Pinpoint the cell where the given text exists, returning its [x, y] midpoint coordinate. 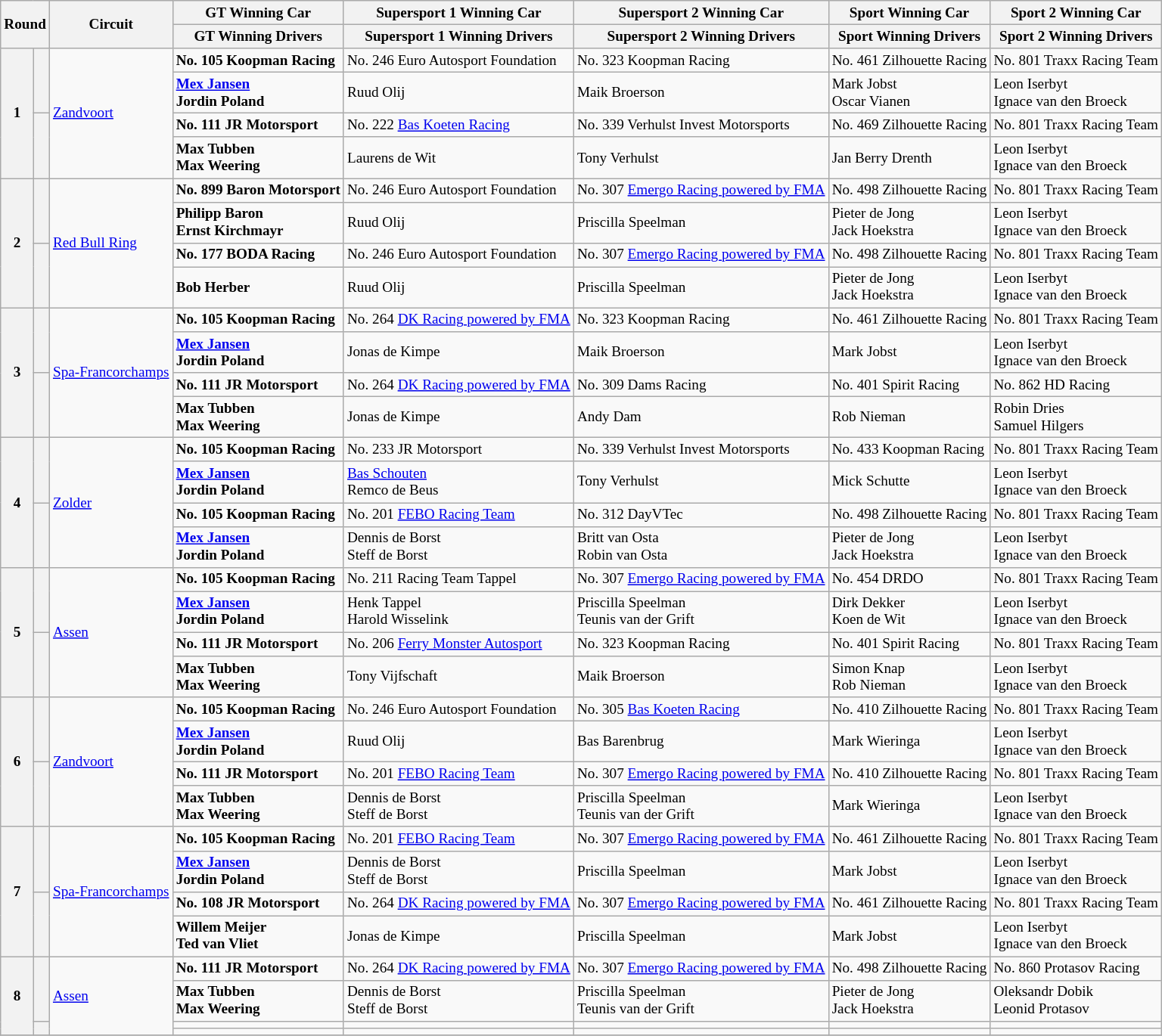
No. 454 DRDO [909, 579]
7 [17, 892]
6 [17, 762]
4 [17, 503]
2 [17, 243]
Mark Jobst Oscar Vianen [909, 92]
Bas Barenbrug [701, 741]
Supersport 1 Winning Car [458, 13]
Willem Meijer Ted van Vliet [258, 936]
Oleksandr Dobik Leonid Protasov [1076, 1000]
No. 211 Racing Team Tappel [458, 579]
No. 860 Protasov Racing [1076, 969]
3 [17, 373]
Rob Nieman [909, 417]
No. 862 HD Racing [1076, 385]
No. 206 Ferry Monster Autosport [458, 644]
No. 222 Bas Koeten Racing [458, 126]
Round [26, 24]
Bob Herber [258, 287]
Simon Knap Rob Nieman [909, 677]
No. 899 Baron Motorsport [258, 190]
Andy Dam [701, 417]
No. 469 Zilhouette Racing [909, 126]
Britt van Osta Robin van Osta [701, 547]
Bas Schouten Remco de Beus [458, 482]
Zolder [110, 503]
No. 309 Dams Racing [701, 385]
Henk Tappel Harold Wisselink [458, 612]
Mick Schutte [909, 482]
Philipp Baron Ernst Kirchmayr [258, 222]
Supersport 2 Winning Drivers [701, 36]
Sport 2 Winning Car [1076, 13]
8 [17, 996]
Sport Winning Drivers [909, 36]
No. 108 JR Motorsport [258, 904]
No. 305 Bas Koeten Racing [701, 709]
No. 177 BODA Racing [258, 255]
Red Bull Ring [110, 243]
GT Winning Car [258, 13]
5 [17, 632]
No. 312 DayVTec [701, 514]
Supersport 2 Winning Car [701, 13]
Robin Dries Samuel Hilgers [1076, 417]
Jan Berry Drenth [909, 157]
Sport Winning Car [909, 13]
No. 233 JR Motorsport [458, 450]
GT Winning Drivers [258, 36]
Tony Vijfschaft [458, 677]
1 [17, 113]
No. 433 Koopman Racing [909, 450]
Sport 2 Winning Drivers [1076, 36]
Supersport 1 Winning Drivers [458, 36]
Circuit [110, 24]
Laurens de Wit [458, 157]
Dirk Dekker Koen de Wit [909, 612]
